Determine the [x, y] coordinate at the center of the cell enclosing the given text.  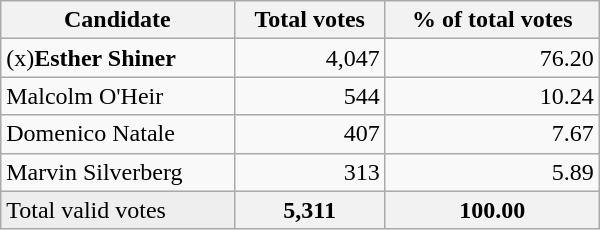
5,311 [310, 210]
100.00 [492, 210]
407 [310, 134]
544 [310, 96]
(x)Esther Shiner [118, 58]
Total valid votes [118, 210]
Marvin Silverberg [118, 172]
313 [310, 172]
% of total votes [492, 20]
Total votes [310, 20]
7.67 [492, 134]
Malcolm O'Heir [118, 96]
5.89 [492, 172]
Domenico Natale [118, 134]
4,047 [310, 58]
Candidate [118, 20]
76.20 [492, 58]
10.24 [492, 96]
